Determine the [x, y] coordinate at the center of the cell enclosing the given text.  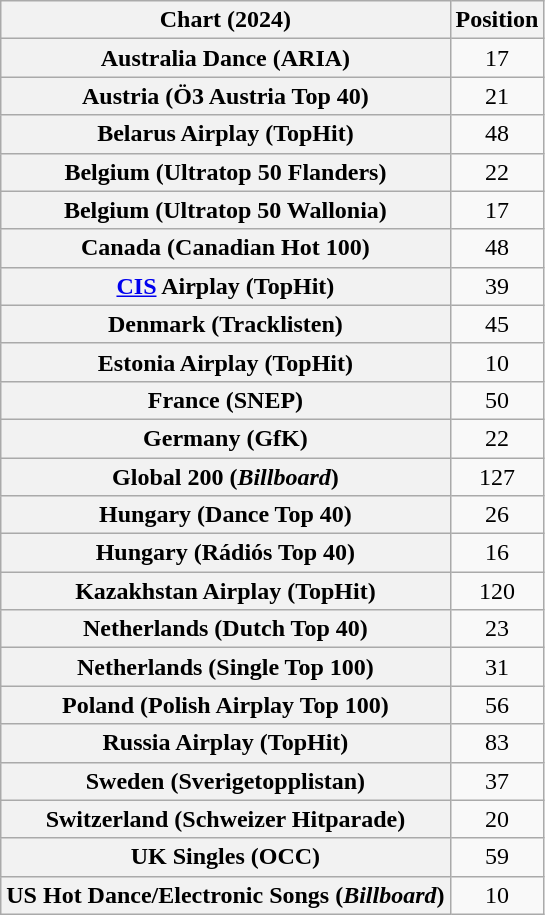
Austria (Ö3 Austria Top 40) [226, 96]
CIS Airplay (TopHit) [226, 286]
Position [497, 20]
Australia Dance (ARIA) [226, 58]
31 [497, 667]
Germany (GfK) [226, 438]
US Hot Dance/Electronic Songs (Billboard) [226, 895]
20 [497, 819]
59 [497, 857]
Global 200 (Billboard) [226, 477]
23 [497, 629]
Belgium (Ultratop 50 Wallonia) [226, 210]
83 [497, 743]
UK Singles (OCC) [226, 857]
50 [497, 400]
Netherlands (Single Top 100) [226, 667]
Estonia Airplay (TopHit) [226, 362]
26 [497, 515]
Belgium (Ultratop 50 Flanders) [226, 172]
Russia Airplay (TopHit) [226, 743]
120 [497, 591]
16 [497, 553]
Sweden (Sverigetopplistan) [226, 781]
Chart (2024) [226, 20]
39 [497, 286]
45 [497, 324]
Canada (Canadian Hot 100) [226, 248]
37 [497, 781]
56 [497, 705]
Belarus Airplay (TopHit) [226, 134]
127 [497, 477]
Kazakhstan Airplay (TopHit) [226, 591]
Poland (Polish Airplay Top 100) [226, 705]
Hungary (Rádiós Top 40) [226, 553]
France (SNEP) [226, 400]
Switzerland (Schweizer Hitparade) [226, 819]
Netherlands (Dutch Top 40) [226, 629]
Hungary (Dance Top 40) [226, 515]
Denmark (Tracklisten) [226, 324]
21 [497, 96]
